Detect which cell encompasses the target text, then output its (x, y) center coordinate. 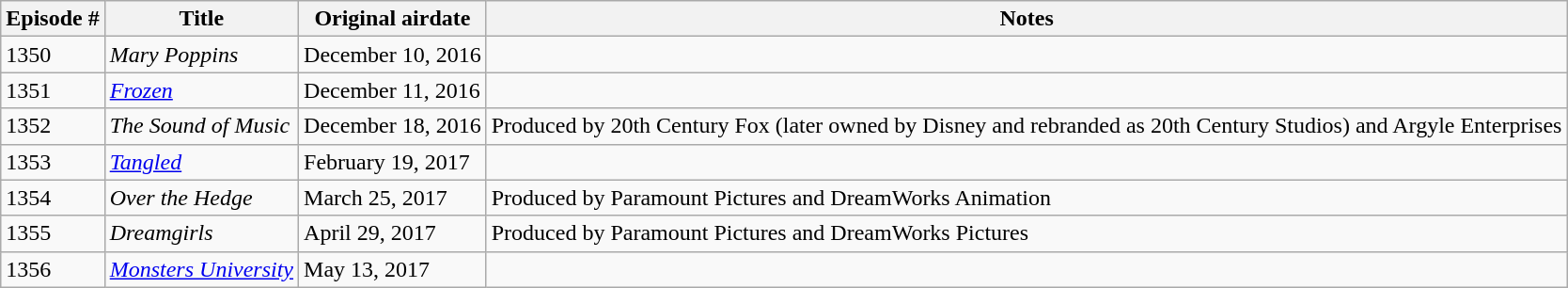
1350 (53, 55)
The Sound of Music (201, 126)
Episode # (53, 19)
Tangled (201, 162)
April 29, 2017 (393, 233)
Mary Poppins (201, 55)
1356 (53, 269)
Produced by Paramount Pictures and DreamWorks Pictures (1027, 233)
Produced by Paramount Pictures and DreamWorks Animation (1027, 198)
1352 (53, 126)
December 11, 2016 (393, 90)
Over the Hedge (201, 198)
Frozen (201, 90)
February 19, 2017 (393, 162)
Produced by 20th Century Fox (later owned by Disney and rebranded as 20th Century Studios) and Argyle Enterprises (1027, 126)
Original airdate (393, 19)
1353 (53, 162)
Dreamgirls (201, 233)
March 25, 2017 (393, 198)
Title (201, 19)
December 10, 2016 (393, 55)
1351 (53, 90)
May 13, 2017 (393, 269)
1354 (53, 198)
1355 (53, 233)
December 18, 2016 (393, 126)
Notes (1027, 19)
Monsters University (201, 269)
